From the cell containing the given text, extract its center point as [X, Y] coordinate. 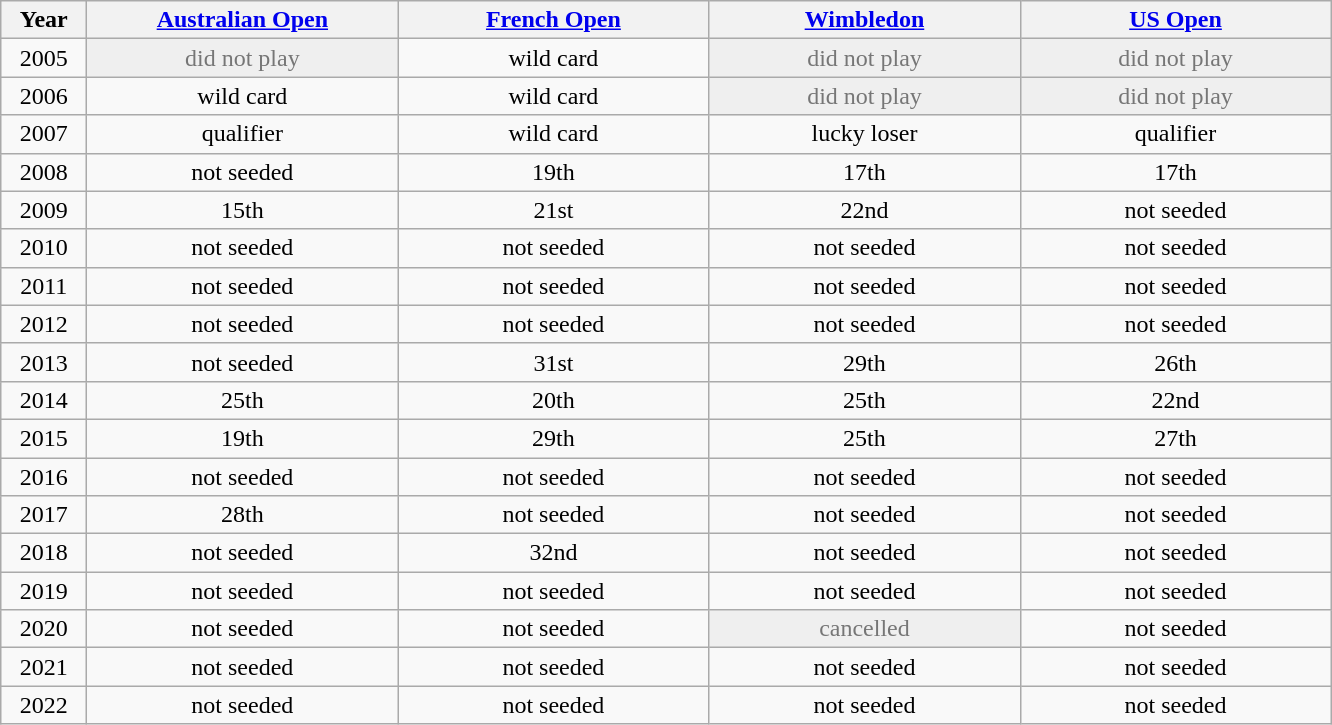
2021 [44, 667]
26th [1176, 362]
2013 [44, 362]
27th [1176, 438]
Australian Open [242, 20]
French Open [554, 20]
2011 [44, 286]
32nd [554, 553]
2022 [44, 705]
US Open [1176, 20]
2016 [44, 477]
2007 [44, 134]
2005 [44, 58]
20th [554, 400]
cancelled [864, 629]
2019 [44, 591]
2018 [44, 553]
15th [242, 210]
2014 [44, 400]
lucky loser [864, 134]
2009 [44, 210]
2017 [44, 515]
2015 [44, 438]
2010 [44, 248]
2012 [44, 324]
2006 [44, 96]
2008 [44, 172]
Year [44, 20]
31st [554, 362]
Wimbledon [864, 20]
2020 [44, 629]
21st [554, 210]
28th [242, 515]
